Find where the given text appears and provide that cell's center as (x, y) coordinate. 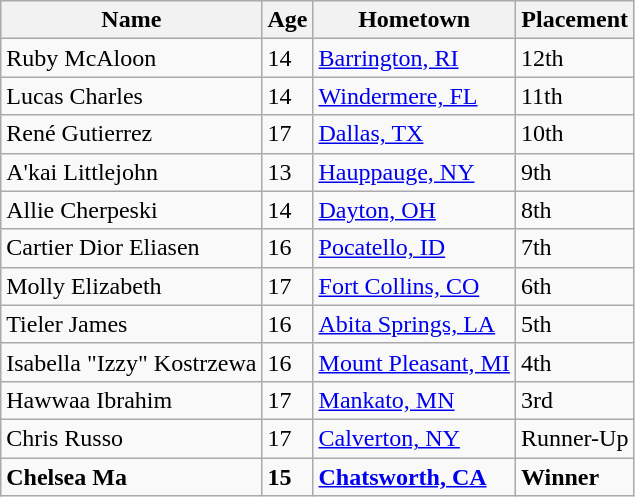
Molly Elizabeth (132, 286)
7th (574, 248)
9th (574, 172)
4th (574, 362)
13 (288, 172)
8th (574, 210)
Hauppauge, NY (414, 172)
Dayton, OH (414, 210)
Mount Pleasant, MI (414, 362)
10th (574, 134)
Lucas Charles (132, 96)
Abita Springs, LA (414, 324)
Tieler James (132, 324)
René Gutierrez (132, 134)
Winner (574, 477)
Chris Russo (132, 438)
Runner-Up (574, 438)
Hometown (414, 20)
Fort Collins, CO (414, 286)
6th (574, 286)
Pocatello, ID (414, 248)
Barrington, RI (414, 58)
Chatsworth, CA (414, 477)
5th (574, 324)
Ruby McAloon (132, 58)
Placement (574, 20)
Dallas, TX (414, 134)
Isabella "Izzy" Kostrzewa (132, 362)
15 (288, 477)
Age (288, 20)
Hawwaa Ibrahim (132, 400)
Allie Cherpeski (132, 210)
Calverton, NY (414, 438)
3rd (574, 400)
Name (132, 20)
Chelsea Ma (132, 477)
Cartier Dior Eliasen (132, 248)
12th (574, 58)
11th (574, 96)
A'kai Littlejohn (132, 172)
Mankato, MN (414, 400)
Windermere, FL (414, 96)
